Output the (X, Y) coordinate of the center of the cell containing the given text.  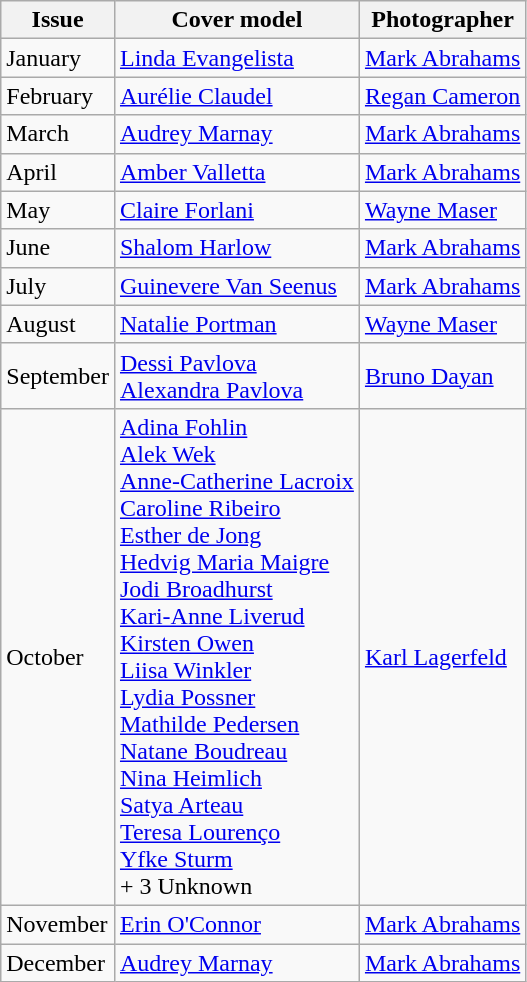
September (58, 376)
Claire Forlani (236, 210)
Shalom Harlow (236, 248)
Karl Lagerfeld (442, 656)
Regan Cameron (442, 96)
February (58, 96)
Amber Valletta (236, 172)
June (58, 248)
August (58, 324)
Dessi PavlovaAlexandra Pavlova (236, 376)
Bruno Dayan (442, 376)
Guinevere Van Seenus (236, 286)
Cover model (236, 20)
October (58, 656)
Linda Evangelista (236, 58)
Aurélie Claudel (236, 96)
Photographer (442, 20)
March (58, 134)
December (58, 963)
Natalie Portman (236, 324)
November (58, 924)
April (58, 172)
July (58, 286)
Issue (58, 20)
January (58, 58)
May (58, 210)
Erin O'Connor (236, 924)
